Extract the (x, y) coordinate from the center of the cell holding the provided text.  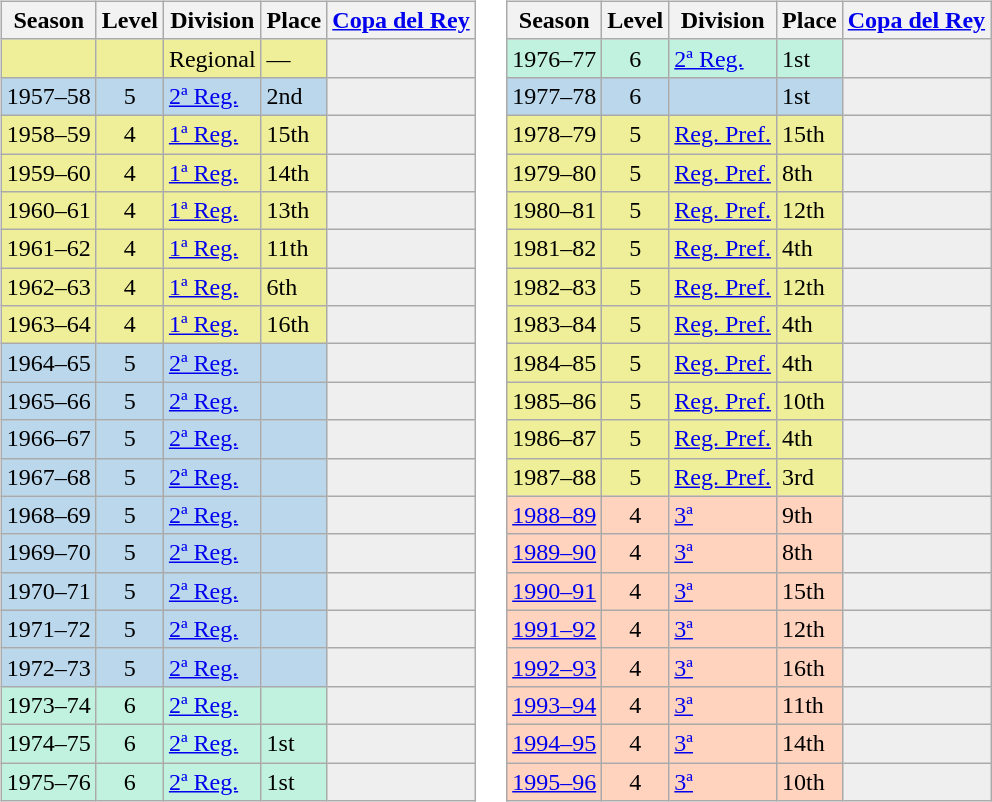
13th (294, 211)
6th (294, 287)
1961–62 (48, 249)
1979–80 (554, 173)
1980–81 (554, 211)
1973–74 (48, 705)
2nd (294, 96)
1986–87 (554, 439)
1985–86 (554, 401)
1962–63 (48, 287)
1975–76 (48, 781)
1984–85 (554, 363)
1972–73 (48, 667)
1964–65 (48, 363)
1967–68 (48, 477)
1966–67 (48, 439)
— (294, 58)
1991–92 (554, 629)
1958–59 (48, 134)
1968–69 (48, 515)
1987–88 (554, 477)
1993–94 (554, 705)
1960–61 (48, 211)
1977–78 (554, 96)
1988–89 (554, 515)
1989–90 (554, 553)
1976–77 (554, 58)
1957–58 (48, 96)
1974–75 (48, 743)
1969–70 (48, 553)
1995–96 (554, 781)
1990–91 (554, 591)
1982–83 (554, 287)
3rd (810, 477)
1978–79 (554, 134)
1971–72 (48, 629)
1994–95 (554, 743)
Regional (212, 58)
1992–93 (554, 667)
1981–82 (554, 249)
1963–64 (48, 325)
9th (810, 515)
1965–66 (48, 401)
1959–60 (48, 173)
1970–71 (48, 591)
1983–84 (554, 325)
